Locate the cell with the specified text and output its [x, y] center coordinate. 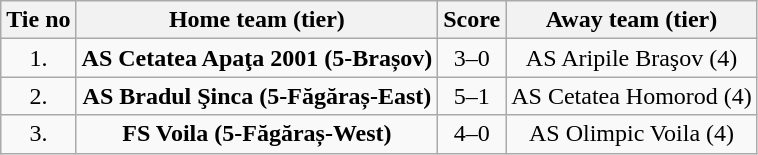
Score [472, 20]
3. [38, 134]
Home team (tier) [257, 20]
2. [38, 96]
5–1 [472, 96]
AS Bradul Şinca (5-Făgăraș-East) [257, 96]
FS Voila (5-Făgăraș-West) [257, 134]
AS Olimpic Voila (4) [632, 134]
4–0 [472, 134]
1. [38, 58]
AS Cetatea Homorod (4) [632, 96]
AS Cetatea Apaţa 2001 (5-Brașov) [257, 58]
3–0 [472, 58]
Away team (tier) [632, 20]
AS Aripile Braşov (4) [632, 58]
Tie no [38, 20]
